Determine the (x, y) coordinate at the center of the cell enclosing the given text.  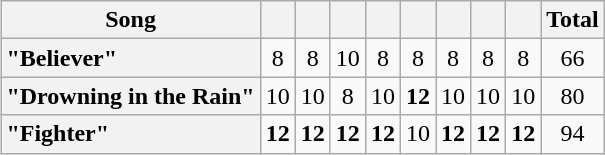
"Drowning in the Rain" (130, 96)
"Fighter" (130, 134)
Song (130, 20)
94 (573, 134)
Total (573, 20)
66 (573, 58)
"Believer" (130, 58)
80 (573, 96)
